Return the (X, Y) coordinate for the center point of the cell that contains the specified text.  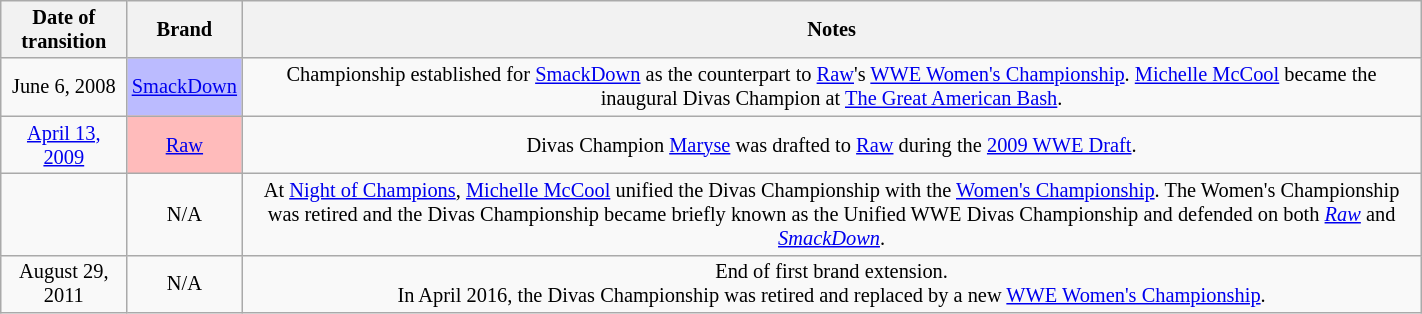
End of first brand extension.In April 2016, the Divas Championship was retired and replaced by a new WWE Women's Championship. (832, 284)
Divas Champion Maryse was drafted to Raw during the 2009 WWE Draft. (832, 145)
June 6, 2008 (64, 87)
Brand (184, 29)
SmackDown (184, 87)
August 29, 2011 (64, 284)
Raw (184, 145)
Date of transition (64, 29)
April 13, 2009 (64, 145)
Notes (832, 29)
